Find where the given text appears and provide that cell's center as (x, y) coordinate. 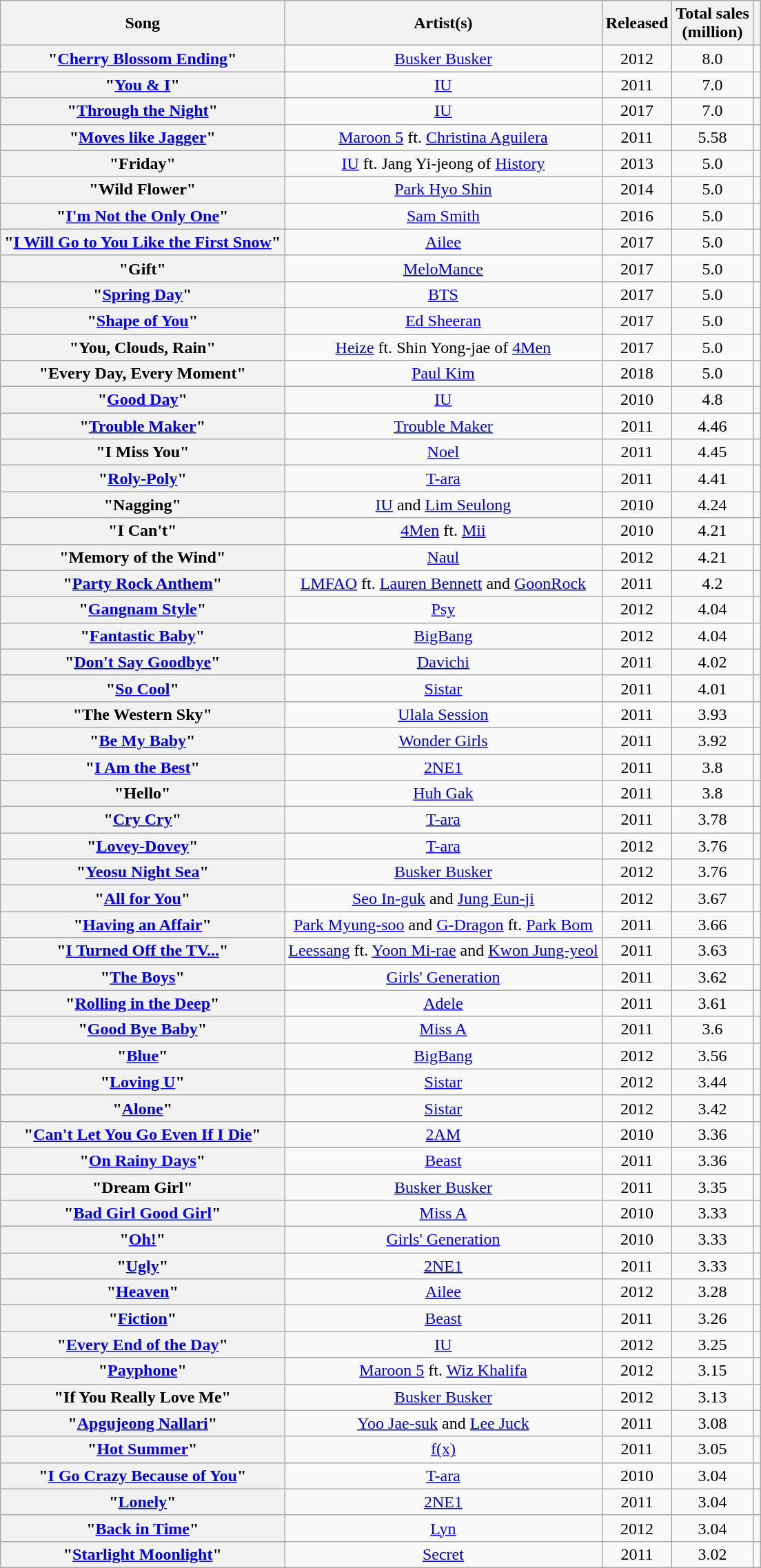
"Having an Affair" (143, 925)
"The Western Sky" (143, 714)
"I Am the Best" (143, 767)
"Ugly" (143, 1266)
"Lovey-Dovey" (143, 846)
Yoo Jae-suk and Lee Juck (443, 1423)
Park Myung-soo and G-Dragon ft. Park Bom (443, 925)
4.01 (713, 688)
4.45 (713, 452)
3.15 (713, 1371)
"I Can't" (143, 531)
2016 (637, 216)
"Oh!" (143, 1240)
4.41 (713, 479)
2018 (637, 374)
"Roly-Poly" (143, 479)
IU and Lim Seulong (443, 505)
"Shape of You" (143, 321)
Ulala Session (443, 714)
LMFAO ft. Lauren Bennett and GoonRock (443, 583)
3.44 (713, 1082)
"Lonely" (143, 1502)
4.2 (713, 583)
"Nagging" (143, 505)
3.62 (713, 977)
2AM (443, 1134)
Naul (443, 557)
Secret (443, 1554)
"The Boys" (143, 977)
2014 (637, 190)
"Heaven" (143, 1292)
Wonder Girls (443, 741)
"On Rainy Days" (143, 1160)
3.56 (713, 1056)
3.61 (713, 1003)
"Don't Say Goodbye" (143, 662)
Leessang ft. Yoon Mi-rae and Kwon Jung-yeol (443, 951)
"Starlight Moonlight" (143, 1554)
"Gift" (143, 268)
"You & I" (143, 85)
"Loving U" (143, 1082)
"Bad Girl Good Girl" (143, 1214)
"I Miss You" (143, 452)
BTS (443, 294)
4.46 (713, 426)
"Dream Girl" (143, 1187)
"Hot Summer" (143, 1449)
Adele (443, 1003)
"Cry Cry" (143, 820)
"All for You" (143, 898)
Maroon 5 ft. Christina Aguilera (443, 137)
Psy (443, 610)
"Rolling in the Deep" (143, 1003)
Noel (443, 452)
3.92 (713, 741)
4.02 (713, 662)
"Memory of the Wind" (143, 557)
Song (143, 23)
"I Turned Off the TV..." (143, 951)
"You, Clouds, Rain" (143, 347)
"Apgujeong Nallari" (143, 1423)
Park Hyo Shin (443, 190)
"Friday" (143, 163)
"Cherry Blossom Ending" (143, 59)
"Can't Let You Go Even If I Die" (143, 1134)
4.8 (713, 400)
Huh Gak (443, 794)
5.58 (713, 137)
"Spring Day" (143, 294)
"Fantastic Baby" (143, 636)
"I Go Crazy Because of You" (143, 1476)
3.26 (713, 1318)
"Yeosu Night Sea" (143, 872)
3.35 (713, 1187)
Released (637, 23)
Artist(s) (443, 23)
3.42 (713, 1108)
3.05 (713, 1449)
MeloMance (443, 268)
"Hello" (143, 794)
"So Cool" (143, 688)
f(x) (443, 1449)
4.24 (713, 505)
3.25 (713, 1345)
3.93 (713, 714)
3.66 (713, 925)
"Wild Flower" (143, 190)
Lyn (443, 1528)
"Gangnam Style" (143, 610)
"Good Day" (143, 400)
"Every End of the Day" (143, 1345)
Ed Sheeran (443, 321)
3.13 (713, 1397)
IU ft. Jang Yi-jeong of History (443, 163)
Maroon 5 ft. Wiz Khalifa (443, 1371)
2013 (637, 163)
8.0 (713, 59)
"Party Rock Anthem" (143, 583)
3.28 (713, 1292)
3.02 (713, 1554)
3.78 (713, 820)
"I'm Not the Only One" (143, 216)
Paul Kim (443, 374)
"Alone" (143, 1108)
"Fiction" (143, 1318)
"If You Really Love Me" (143, 1397)
"Through the Night" (143, 111)
"I Will Go to You Like the First Snow" (143, 242)
Total sales(million) (713, 23)
"Back in Time" (143, 1528)
"Blue" (143, 1056)
"Be My Baby" (143, 741)
Heize ft. Shin Yong-jae of 4Men (443, 347)
3.6 (713, 1029)
Sam Smith (443, 216)
4Men ft. Mii (443, 531)
3.08 (713, 1423)
3.63 (713, 951)
Seo In-guk and Jung Eun-ji (443, 898)
"Trouble Maker" (143, 426)
"Every Day, Every Moment" (143, 374)
"Good Bye Baby" (143, 1029)
Trouble Maker (443, 426)
Davichi (443, 662)
"Payphone" (143, 1371)
"Moves like Jagger" (143, 137)
3.67 (713, 898)
